Capture the cell that displays the provided text and extract its (X, Y) central coordinate. 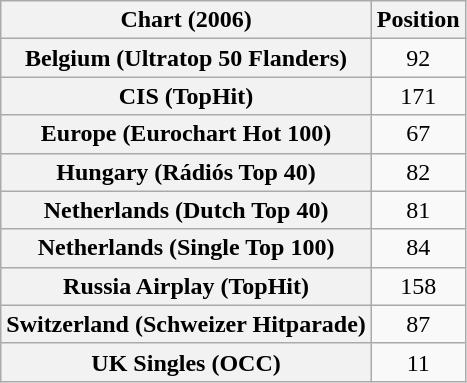
Belgium (Ultratop 50 Flanders) (186, 58)
84 (418, 248)
Netherlands (Single Top 100) (186, 248)
87 (418, 324)
67 (418, 134)
Switzerland (Schweizer Hitparade) (186, 324)
Position (418, 20)
Russia Airplay (TopHit) (186, 286)
Chart (2006) (186, 20)
UK Singles (OCC) (186, 362)
Europe (Eurochart Hot 100) (186, 134)
Netherlands (Dutch Top 40) (186, 210)
171 (418, 96)
Hungary (Rádiós Top 40) (186, 172)
CIS (TopHit) (186, 96)
11 (418, 362)
158 (418, 286)
81 (418, 210)
92 (418, 58)
82 (418, 172)
